Capture the cell that displays the provided text and extract its (X, Y) central coordinate. 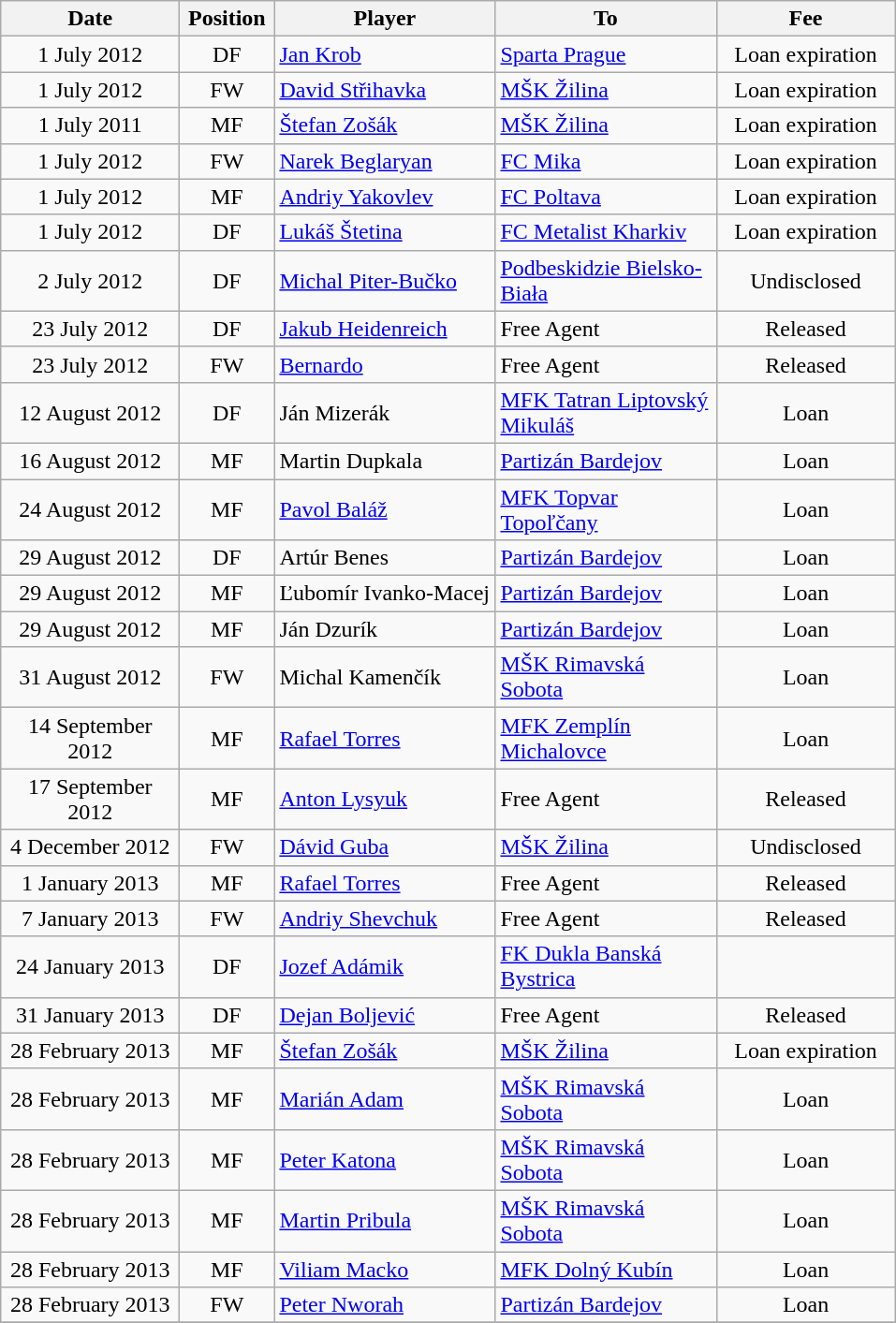
Peter Katona (385, 1159)
Andriy Shevchuk (385, 919)
Dávid Guba (385, 847)
Sparta Prague (606, 54)
Date (90, 19)
12 August 2012 (90, 412)
Artúr Benes (385, 558)
FK Dukla Banská Bystrica (606, 966)
Bernardo (385, 364)
FC Mika (606, 161)
Fee (805, 19)
14 September 2012 (90, 738)
Martin Pribula (385, 1221)
Podbeskidzie Bielsko-Biała (606, 281)
MFK Zemplín Michalovce (606, 738)
Martin Dupkala (385, 461)
2 July 2012 (90, 281)
31 January 2013 (90, 1015)
Jozef Adámik (385, 966)
Ján Mizerák (385, 412)
David Střihavka (385, 90)
Dejan Boljević (385, 1015)
17 September 2012 (90, 800)
24 January 2013 (90, 966)
4 December 2012 (90, 847)
MFK Tatran Liptovský Mikuláš (606, 412)
FC Metalist Kharkiv (606, 232)
Jakub Heidenreich (385, 329)
To (606, 19)
Marián Adam (385, 1099)
Viliam Macko (385, 1269)
Position (227, 19)
Michal Kamenčík (385, 678)
31 August 2012 (90, 678)
Narek Beglaryan (385, 161)
MFK Dolný Kubín (606, 1269)
Player (385, 19)
Pavol Baláž (385, 509)
Ján Dzurík (385, 629)
16 August 2012 (90, 461)
MFK Topvar Topoľčany (606, 509)
Andriy Yakovlev (385, 197)
Ľubomír Ivanko-Macej (385, 594)
24 August 2012 (90, 509)
FC Poltava (606, 197)
Anton Lysyuk (385, 800)
Peter Nworah (385, 1305)
Lukáš Štetina (385, 232)
7 January 2013 (90, 919)
1 July 2011 (90, 125)
Michal Piter-Bučko (385, 281)
1 January 2013 (90, 883)
Jan Krob (385, 54)
